Extract the [X, Y] coordinate from the center of the cell holding the provided text.  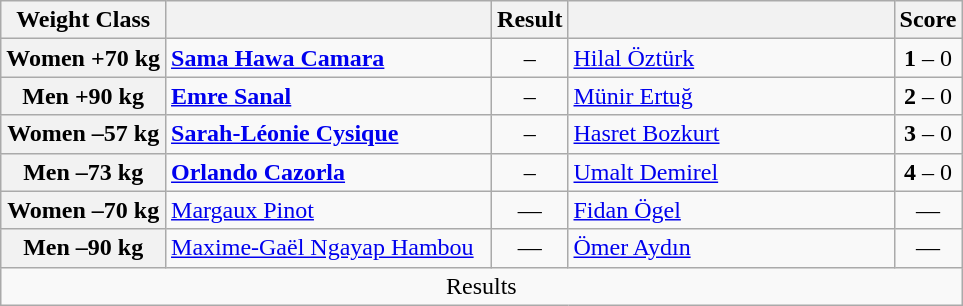
Results [482, 286]
2 – 0 [928, 96]
Men +90 kg [84, 96]
Ömer Aydın [731, 248]
Fidan Ögel [731, 210]
Hilal Öztürk [731, 58]
Sarah-Léonie Cysique [329, 134]
Orlando Cazorla [329, 172]
Münir Ertuğ [731, 96]
Sama Hawa Camara [329, 58]
Men –90 kg [84, 248]
Hasret Bozkurt [731, 134]
Weight Class [84, 20]
Emre Sanal [329, 96]
1 – 0 [928, 58]
Men –73 kg [84, 172]
4 – 0 [928, 172]
3 – 0 [928, 134]
Score [928, 20]
Result [530, 20]
Women –57 kg [84, 134]
Women +70 kg [84, 58]
Umalt Demirel [731, 172]
Maxime-Gaël Ngayap Hambou [329, 248]
Women –70 kg [84, 210]
Margaux Pinot [329, 210]
